Capture the cell that displays the provided text and extract its [X, Y] central coordinate. 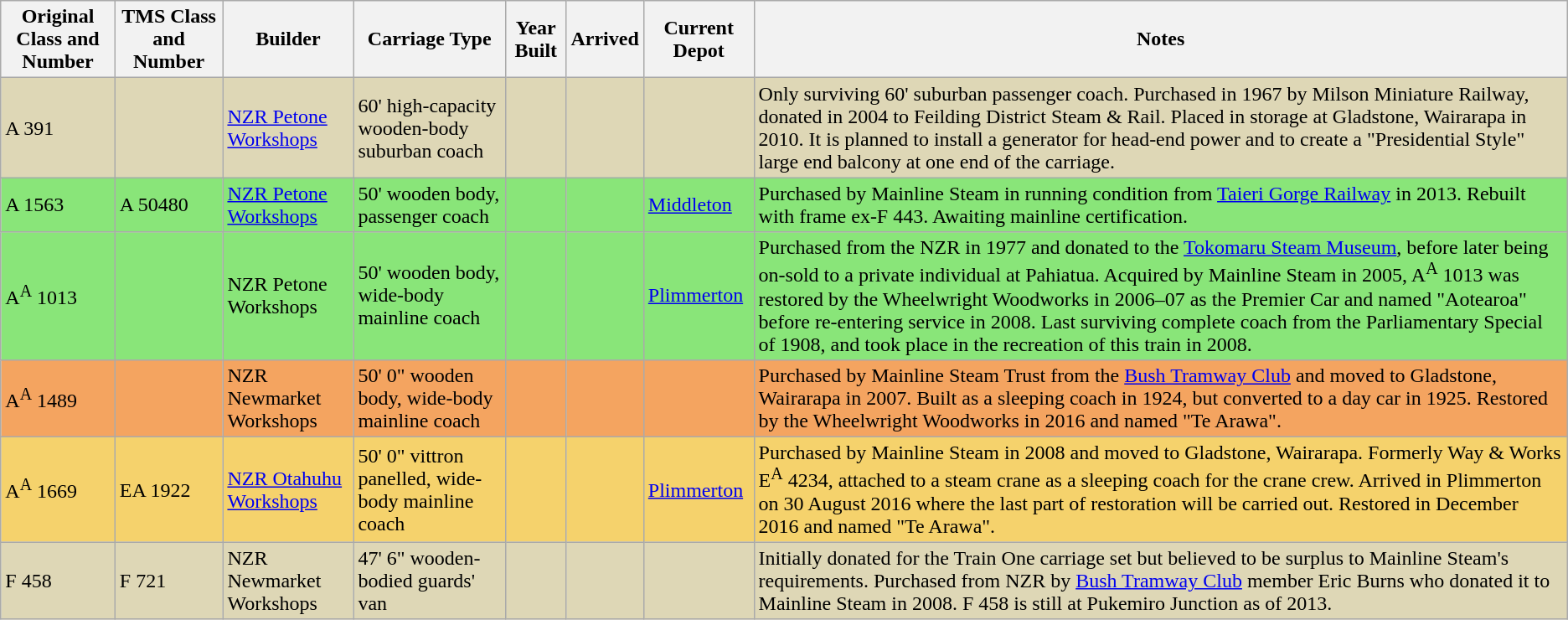
50' wooden body, wide-body mainline coach [430, 297]
50' 0" vittron panelled, wide-body mainline coach [430, 490]
F 458 [59, 581]
A 1563 [59, 204]
EA 1922 [169, 490]
Notes [1161, 39]
50' wooden body, passenger coach [430, 204]
Purchased by Mainline Steam in running condition from Taieri Gorge Railway in 2013. Rebuilt with frame ex-F 443. Awaiting mainline certification. [1161, 204]
Arrived [605, 39]
TMS Class and Number [169, 39]
Builder [288, 39]
Carriage Type [430, 39]
50' 0" wooden body, wide-body mainline coach [430, 398]
Year Built [536, 39]
F 721 [169, 581]
Middleton [699, 204]
Current Depot [699, 39]
AA 1489 [59, 398]
A 50480 [169, 204]
60' high-capacity wooden-body suburban coach [430, 127]
NZR Otahuhu Workshops [288, 490]
AA 1013 [59, 297]
Original Class and Number [59, 39]
47' 6" wooden-bodied guards' van [430, 581]
AA 1669 [59, 490]
A 391 [59, 127]
